Detect which cell encompasses the target text, then output its (X, Y) center coordinate. 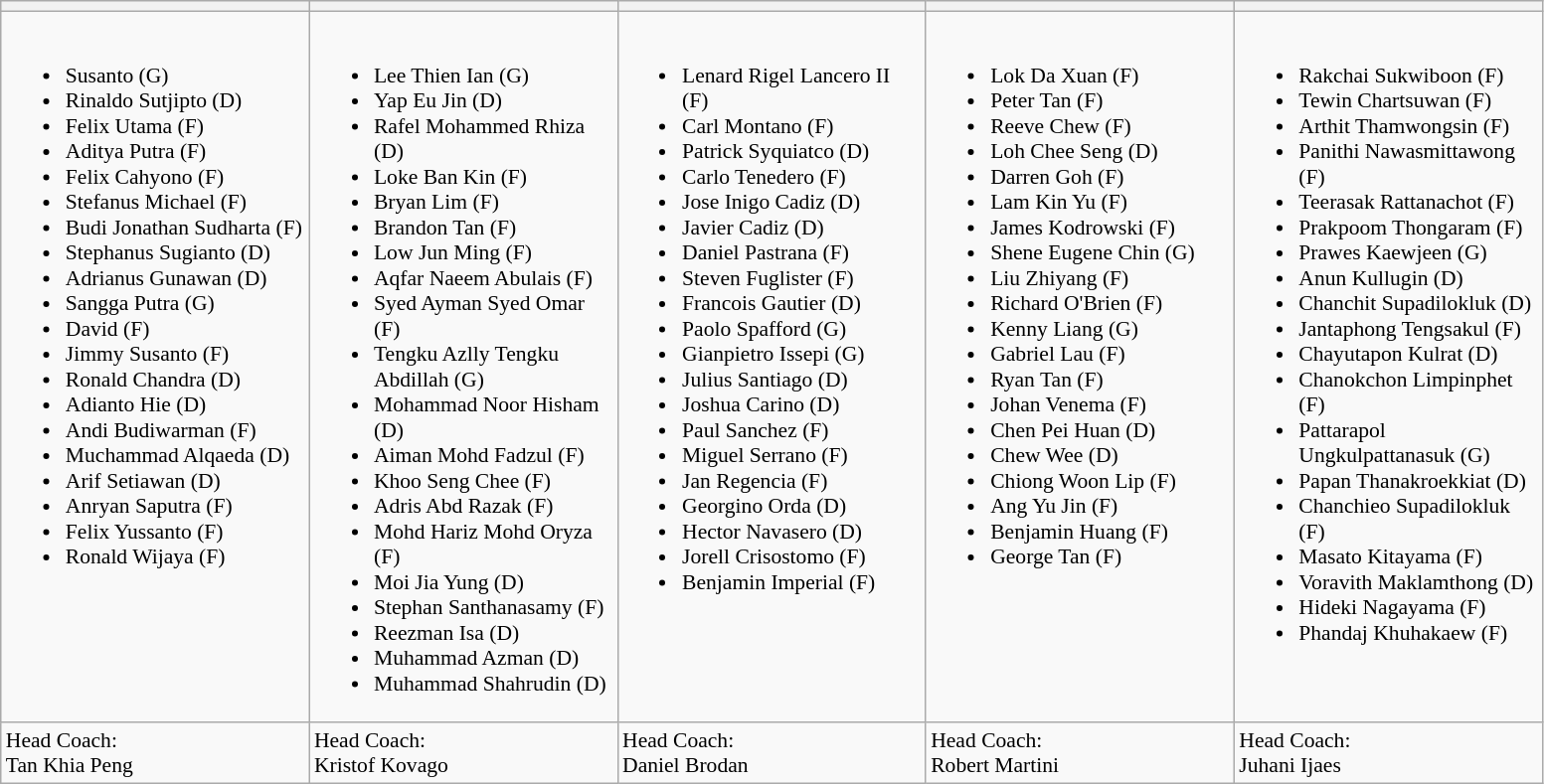
Head Coach: Tan Khia Peng (155, 753)
Head Coach: Kristof Kovago (463, 753)
Head Coach: Daniel Brodan (772, 753)
Head Coach: Robert Martini (1080, 753)
Head Coach: Juhani Ijaes (1388, 753)
